Find where the given text appears and provide that cell's center as (X, Y) coordinate. 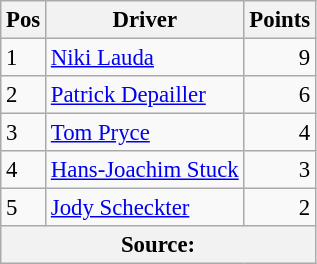
Hans-Joachim Stuck (146, 170)
1 (24, 58)
Niki Lauda (146, 58)
6 (280, 95)
Tom Pryce (146, 133)
9 (280, 58)
Pos (24, 20)
Patrick Depailler (146, 95)
Points (280, 20)
Source: (158, 245)
Driver (146, 20)
5 (24, 208)
Jody Scheckter (146, 208)
